Detect which cell encompasses the target text, then output its (x, y) center coordinate. 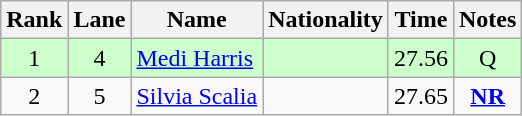
4 (100, 58)
Nationality (326, 20)
Name (197, 20)
2 (34, 96)
Silvia Scalia (197, 96)
27.65 (420, 96)
Q (487, 58)
27.56 (420, 58)
NR (487, 96)
Lane (100, 20)
Rank (34, 20)
Time (420, 20)
1 (34, 58)
5 (100, 96)
Notes (487, 20)
Medi Harris (197, 58)
